Detect which cell encompasses the target text, then output its (X, Y) center coordinate. 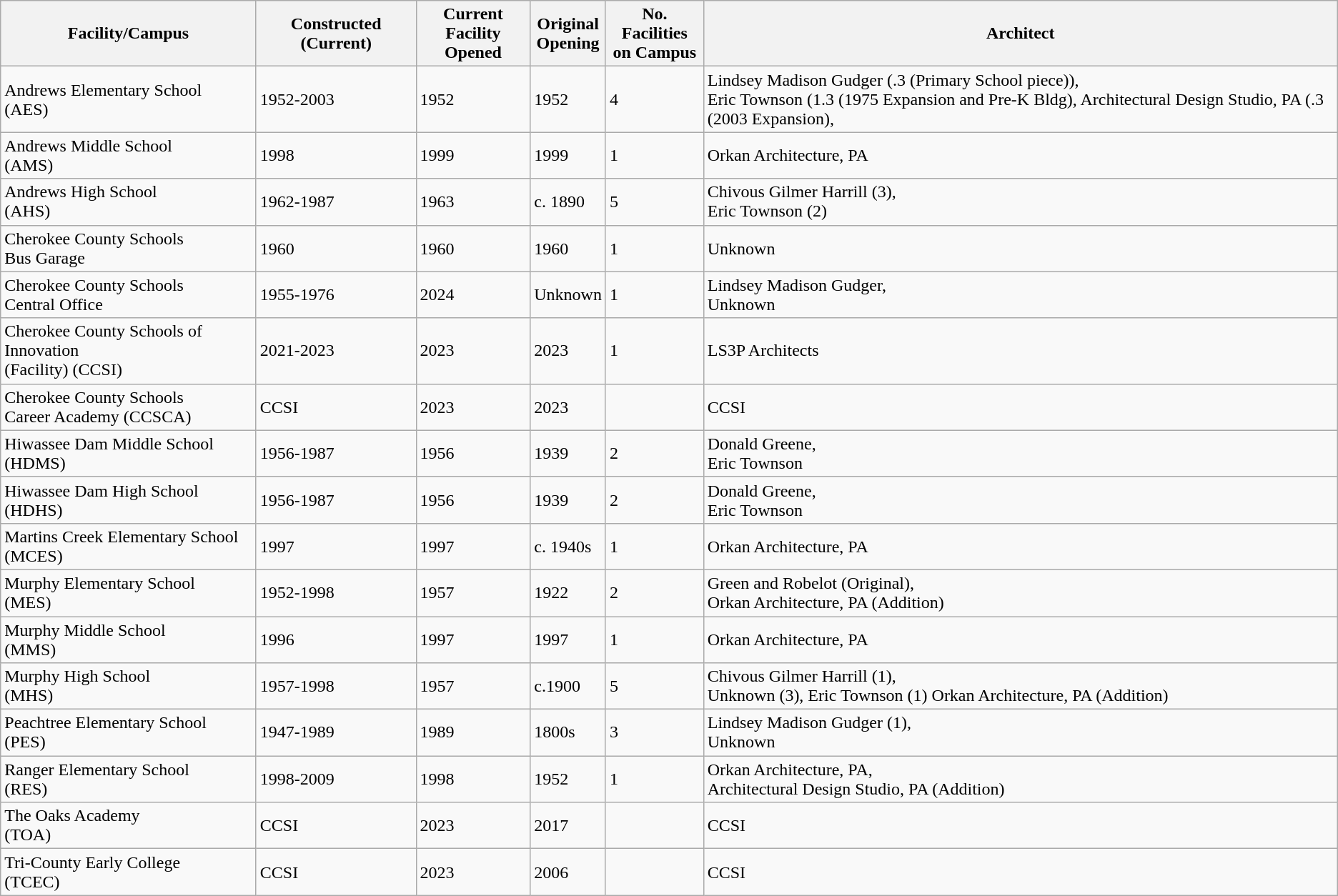
Andrews Middle School(AMS) (129, 156)
No. Facilitieson Campus (655, 34)
Lindsey Madison Gudger,Unknown (1021, 294)
The Oaks Academy(TOA) (129, 826)
2021-2023 (336, 351)
Chivous Gilmer Harrill (1),Unknown (3), Eric Townson (1) Orkan Architecture, PA (Addition) (1021, 686)
1962-1987 (336, 201)
4 (655, 99)
1955-1976 (336, 294)
Cherokee County Schools of Innovation(Facility) (CCSI) (129, 351)
1996 (336, 639)
Constructed (Current) (336, 34)
Hiwassee Dam High School(HDHS) (129, 500)
1952-2003 (336, 99)
Andrews Elementary School(AES) (129, 99)
Murphy Elementary School(MES) (129, 593)
2017 (568, 826)
1989 (473, 733)
1947-1989 (336, 733)
3 (655, 733)
Tri-County Early College(TCEC) (129, 872)
c. 1890 (568, 201)
Lindsey Madison Gudger (1),Unknown (1021, 733)
Murphy Middle School(MMS) (129, 639)
Murphy High School(MHS) (129, 686)
Hiwassee Dam Middle School(HDMS) (129, 453)
1957-1998 (336, 686)
Facility/Campus (129, 34)
Orkan Architecture, PA,Architectural Design Studio, PA (Addition) (1021, 779)
CurrentFacility Opened (473, 34)
1952-1998 (336, 593)
Cherokee County SchoolsCentral Office (129, 294)
LS3P Architects (1021, 351)
2006 (568, 872)
1800s (568, 733)
OriginalOpening (568, 34)
c. 1940s (568, 546)
Green and Robelot (Original),Orkan Architecture, PA (Addition) (1021, 593)
Ranger Elementary School(RES) (129, 779)
1922 (568, 593)
Architect (1021, 34)
Cherokee County SchoolsCareer Academy (CCSCA) (129, 407)
Martins Creek Elementary School(MCES) (129, 546)
Peachtree Elementary School(PES) (129, 733)
1963 (473, 201)
Chivous Gilmer Harrill (3),Eric Townson (2) (1021, 201)
c.1900 (568, 686)
Cherokee County SchoolsBus Garage (129, 249)
2024 (473, 294)
Andrews High School(AHS) (129, 201)
1998-2009 (336, 779)
